Extract the [x, y] coordinate from the center of the cell holding the provided text.  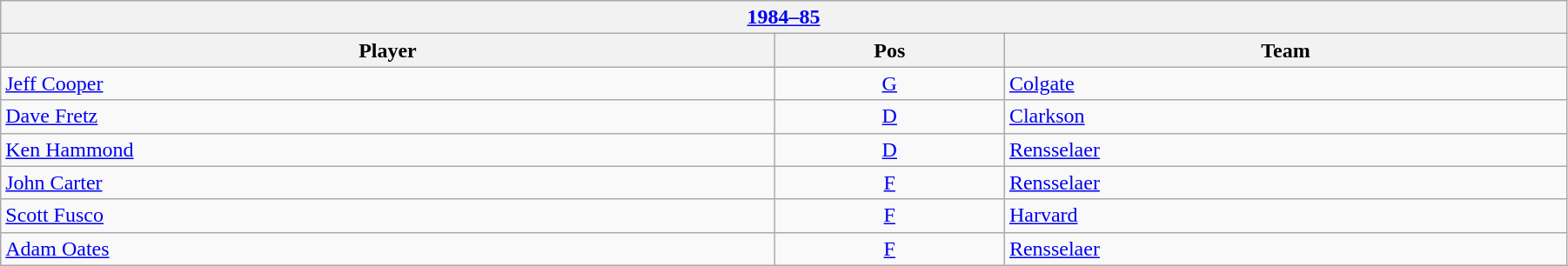
Pos [889, 50]
G [889, 83]
Team [1285, 50]
Dave Fretz [388, 116]
Ken Hammond [388, 150]
John Carter [388, 183]
Colgate [1285, 83]
Adam Oates [388, 249]
Clarkson [1285, 116]
Jeff Cooper [388, 83]
Player [388, 50]
Harvard [1285, 216]
1984–85 [784, 17]
Scott Fusco [388, 216]
